Search for the cell housing the specified text and yield its (x, y) center coordinate. 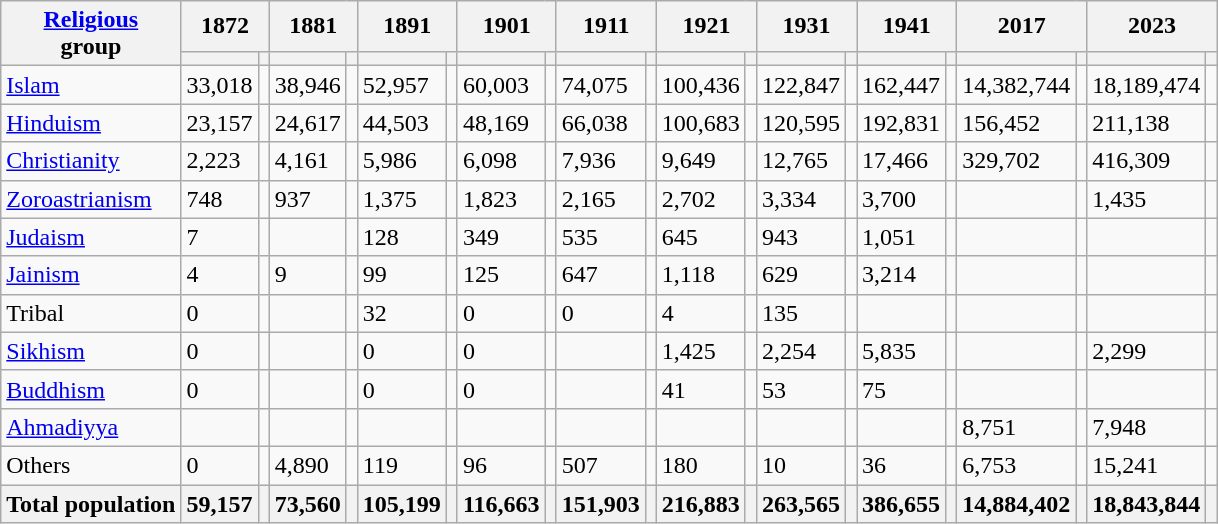
36 (902, 465)
59,157 (220, 503)
135 (800, 313)
Hinduism (91, 123)
Judaism (91, 237)
128 (402, 237)
216,883 (700, 503)
329,702 (1016, 161)
647 (600, 275)
Ahmadiyya (91, 427)
Tribal (91, 313)
386,655 (902, 503)
100,436 (700, 85)
3,334 (800, 199)
629 (800, 275)
1872 (225, 26)
1921 (706, 26)
3,700 (902, 199)
349 (501, 237)
12,765 (800, 161)
60,003 (501, 85)
32 (402, 313)
2023 (1152, 26)
2,223 (220, 161)
1,375 (402, 199)
1,118 (700, 275)
1,823 (501, 199)
263,565 (800, 503)
7,936 (600, 161)
151,903 (600, 503)
Total population (91, 503)
6,098 (501, 161)
53 (800, 389)
23,157 (220, 123)
2,165 (600, 199)
33,018 (220, 85)
Sikhism (91, 351)
1881 (313, 26)
3,214 (902, 275)
1,051 (902, 237)
4,161 (308, 161)
1,435 (1146, 199)
105,199 (402, 503)
48,169 (501, 123)
5,986 (402, 161)
38,946 (308, 85)
8,751 (1016, 427)
99 (402, 275)
1911 (606, 26)
9 (308, 275)
120,595 (800, 123)
1,425 (700, 351)
211,138 (1146, 123)
96 (501, 465)
645 (700, 237)
119 (402, 465)
Religiousgroup (91, 34)
18,189,474 (1146, 85)
156,452 (1016, 123)
125 (501, 275)
1891 (407, 26)
100,683 (700, 123)
66,038 (600, 123)
2,299 (1146, 351)
5,835 (902, 351)
Christianity (91, 161)
75 (902, 389)
1931 (806, 26)
44,503 (402, 123)
416,309 (1146, 161)
192,831 (902, 123)
116,663 (501, 503)
14,884,402 (1016, 503)
4,890 (308, 465)
1901 (506, 26)
2017 (1022, 26)
180 (700, 465)
748 (220, 199)
Zoroastrianism (91, 199)
14,382,744 (1016, 85)
943 (800, 237)
2,254 (800, 351)
7,948 (1146, 427)
162,447 (902, 85)
74,075 (600, 85)
24,617 (308, 123)
2,702 (700, 199)
Buddhism (91, 389)
7 (220, 237)
73,560 (308, 503)
15,241 (1146, 465)
41 (700, 389)
6,753 (1016, 465)
Islam (91, 85)
122,847 (800, 85)
Jainism (91, 275)
52,957 (402, 85)
1941 (907, 26)
507 (600, 465)
10 (800, 465)
18,843,844 (1146, 503)
9,649 (700, 161)
937 (308, 199)
Others (91, 465)
17,466 (902, 161)
535 (600, 237)
